Find where the given text appears and provide that cell's center as [x, y] coordinate. 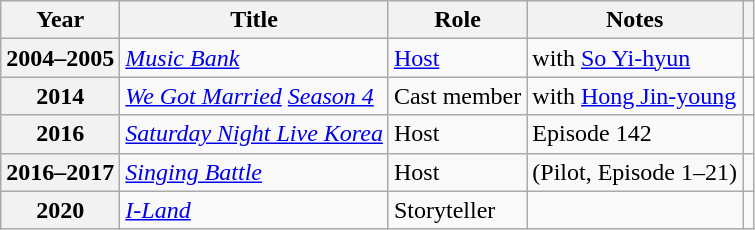
2004–2005 [60, 58]
Cast member [457, 96]
I-Land [254, 210]
We Got Married Season 4 [254, 96]
(Pilot, Episode 1–21) [635, 172]
Singing Battle [254, 172]
2020 [60, 210]
2016–2017 [60, 172]
2016 [60, 134]
Music Bank [254, 58]
2014 [60, 96]
Storyteller [457, 210]
Episode 142 [635, 134]
with Hong Jin-young [635, 96]
Role [457, 20]
Title [254, 20]
Year [60, 20]
Notes [635, 20]
Saturday Night Live Korea [254, 134]
with So Yi-hyun [635, 58]
